Detect which cell encompasses the target text, then output its (x, y) center coordinate. 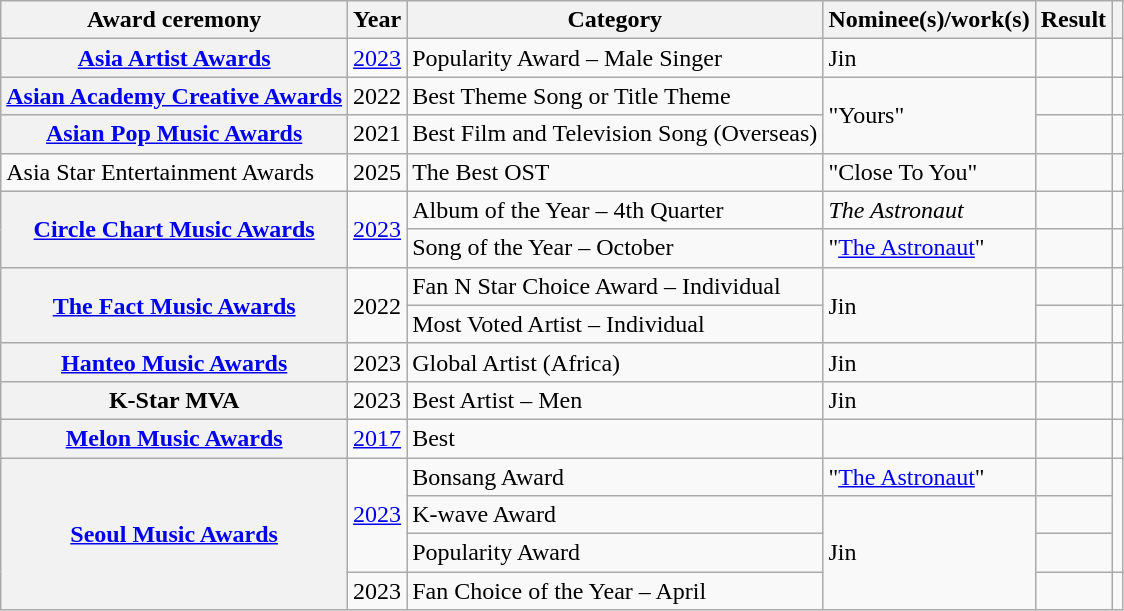
Circle Chart Music Awards (174, 229)
Asia Artist Awards (174, 58)
Melon Music Awards (174, 438)
Most Voted Artist – Individual (615, 324)
Year (378, 20)
K-Star MVA (174, 400)
2025 (378, 172)
Global Artist (Africa) (615, 362)
Song of the Year – October (615, 248)
Result (1073, 20)
Seoul Music Awards (174, 534)
Asia Star Entertainment Awards (174, 172)
Nominee(s)/work(s) (929, 20)
Asian Academy Creative Awards (174, 96)
Best Film and Television Song (Overseas) (615, 134)
Best Theme Song or Title Theme (615, 96)
Best Artist – Men (615, 400)
Best (615, 438)
Popularity Award (615, 553)
Asian Pop Music Awards (174, 134)
2021 (378, 134)
"Yours" (929, 115)
The Best OST (615, 172)
Album of the Year – 4th Quarter (615, 210)
"Close To You" (929, 172)
K-wave Award (615, 515)
The Astronaut (929, 210)
Hanteo Music Awards (174, 362)
Popularity Award – Male Singer (615, 58)
Fan Choice of the Year – April (615, 591)
Category (615, 20)
The Fact Music Awards (174, 305)
2017 (378, 438)
Bonsang Award (615, 477)
Fan N Star Choice Award – Individual (615, 286)
Award ceremony (174, 20)
